Capture the cell that displays the provided text and extract its (X, Y) central coordinate. 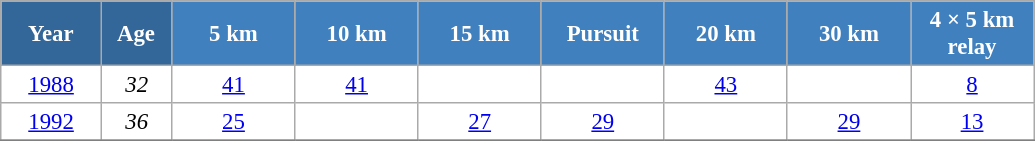
5 km (234, 34)
10 km (356, 34)
8 (972, 85)
36 (136, 122)
15 km (480, 34)
13 (972, 122)
Year (52, 34)
27 (480, 122)
43 (726, 85)
25 (234, 122)
1988 (52, 85)
Pursuit (602, 34)
1992 (52, 122)
20 km (726, 34)
Age (136, 34)
4 × 5 km relay (972, 34)
30 km (848, 34)
32 (136, 85)
